Identify which cell holds the provided text, then report its (x, y) central coordinate. 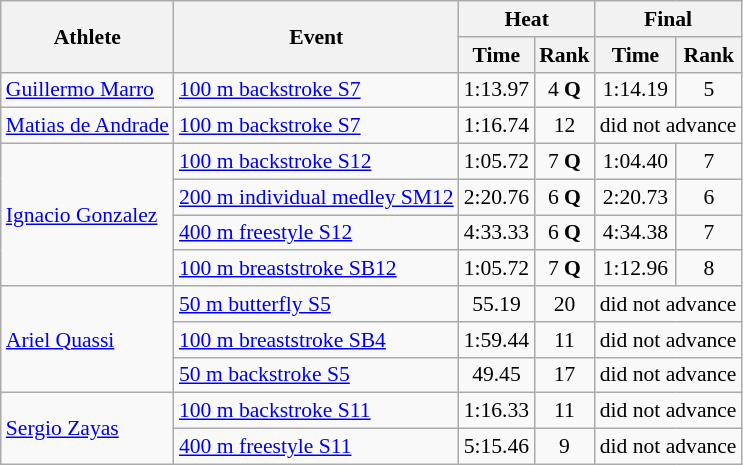
400 m freestyle S11 (316, 447)
6 (708, 197)
50 m backstroke S5 (316, 375)
Guillermo Marro (88, 90)
Matias de Andrade (88, 126)
8 (708, 269)
Heat (527, 19)
1:59.44 (496, 340)
Athlete (88, 36)
55.19 (496, 304)
1:14.19 (636, 90)
12 (564, 126)
Ignacio Gonzalez (88, 215)
17 (564, 375)
5 (708, 90)
100 m breaststroke SB12 (316, 269)
1:12.96 (636, 269)
Ariel Quassi (88, 340)
100 m breaststroke SB4 (316, 340)
4 Q (564, 90)
9 (564, 447)
2:20.73 (636, 197)
Event (316, 36)
200 m individual medley SM12 (316, 197)
1:13.97 (496, 90)
4:34.38 (636, 233)
2:20.76 (496, 197)
400 m freestyle S12 (316, 233)
50 m butterfly S5 (316, 304)
1:04.40 (636, 162)
49.45 (496, 375)
20 (564, 304)
1:16.33 (496, 411)
1:16.74 (496, 126)
Sergio Zayas (88, 428)
5:15.46 (496, 447)
100 m backstroke S11 (316, 411)
Final (668, 19)
100 m backstroke S12 (316, 162)
4:33.33 (496, 233)
